Identify which cell holds the provided text, then report its (x, y) central coordinate. 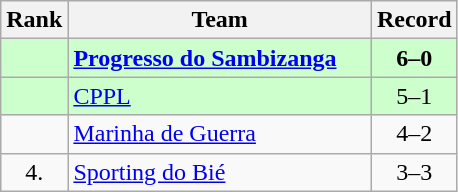
5–1 (414, 96)
Sporting do Bié (220, 172)
4. (34, 172)
Rank (34, 20)
CPPL (220, 96)
Team (220, 20)
4–2 (414, 134)
Marinha de Guerra (220, 134)
3–3 (414, 172)
6–0 (414, 58)
Record (414, 20)
Progresso do Sambizanga (220, 58)
